Extract the (x, y) coordinate from the center of the cell holding the provided text.  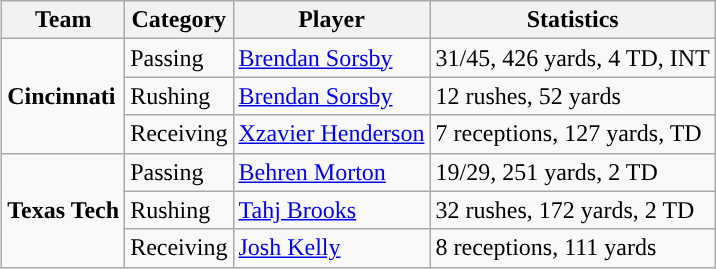
Texas Tech (64, 210)
Team (64, 20)
Player (332, 20)
Statistics (572, 20)
19/29, 251 yards, 2 TD (572, 172)
12 rushes, 52 yards (572, 96)
Xzavier Henderson (332, 134)
Josh Kelly (332, 248)
32 rushes, 172 yards, 2 TD (572, 210)
Behren Morton (332, 172)
8 receptions, 111 yards (572, 248)
Category (179, 20)
Cincinnati (64, 96)
31/45, 426 yards, 4 TD, INT (572, 58)
7 receptions, 127 yards, TD (572, 134)
Tahj Brooks (332, 210)
